For the text-containing cell, return its midpoint in [x, y] coordinate format. 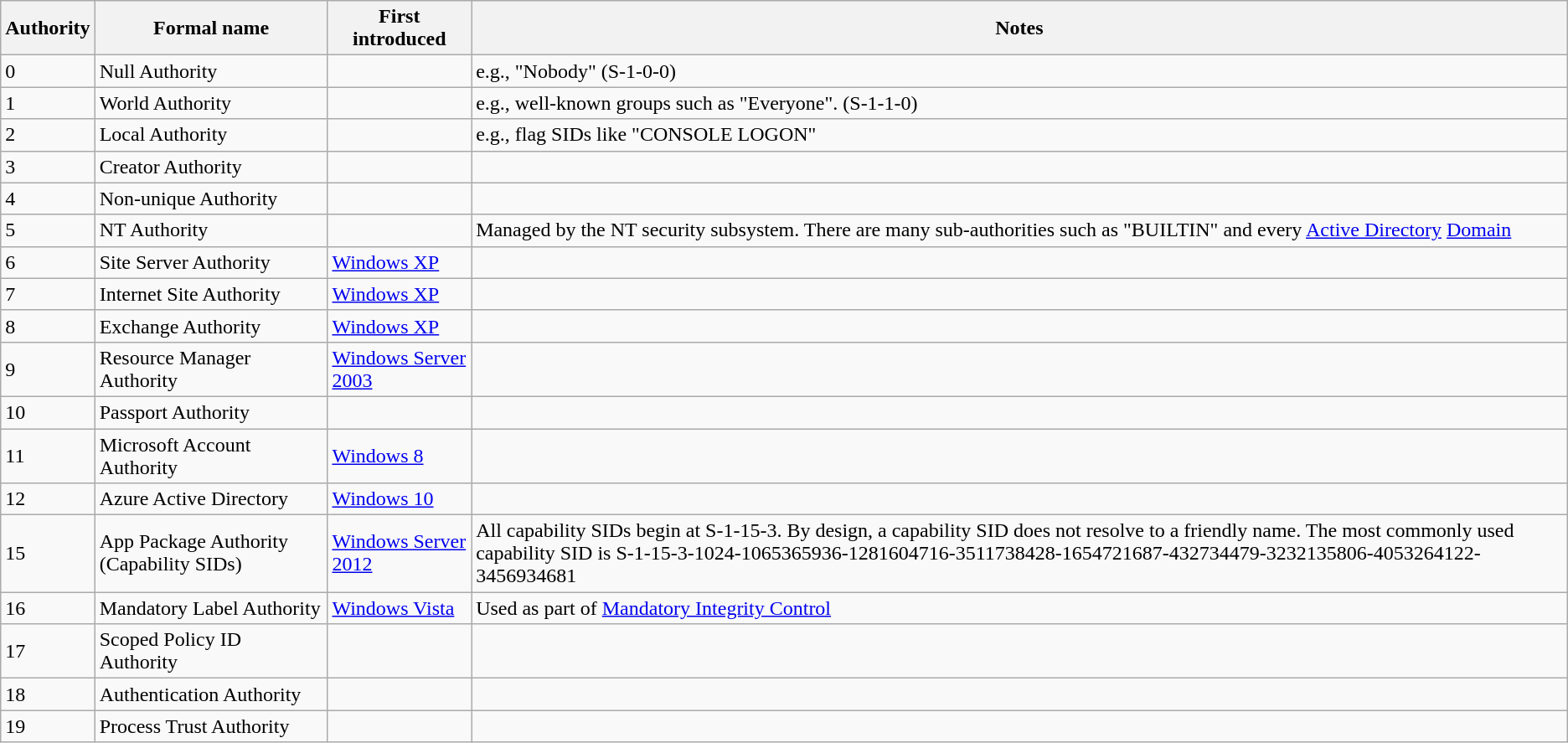
e.g., well-known groups such as "Everyone". (S-1-1-0) [1020, 103]
Authority [48, 28]
Azure Active Directory [211, 499]
2 [48, 135]
16 [48, 608]
Exchange Authority [211, 326]
Windows Server 2003 [400, 369]
Internet Site Authority [211, 294]
App Package Authority (Capability SIDs) [211, 554]
Used as part of Mandatory Integrity Control [1020, 608]
Resource Manager Authority [211, 369]
Windows 10 [400, 499]
1 [48, 103]
World Authority [211, 103]
8 [48, 326]
7 [48, 294]
Passport Authority [211, 412]
e.g., "Nobody" (S-1-0-0) [1020, 71]
17 [48, 652]
e.g., flag SIDs like "CONSOLE LOGON" [1020, 135]
19 [48, 726]
Scoped Policy ID Authority [211, 652]
5 [48, 230]
Windows Server 2012 [400, 554]
3 [48, 167]
10 [48, 412]
Authentication Authority [211, 694]
Formal name [211, 28]
Mandatory Label Authority [211, 608]
4 [48, 199]
Windows 8 [400, 456]
Null Authority [211, 71]
Site Server Authority [211, 262]
Notes [1020, 28]
12 [48, 499]
Managed by the NT security subsystem. There are many sub-authorities such as "BUILTIN" and every Active Directory Domain [1020, 230]
Creator Authority [211, 167]
Windows Vista [400, 608]
9 [48, 369]
Process Trust Authority [211, 726]
NT Authority [211, 230]
Local Authority [211, 135]
11 [48, 456]
18 [48, 694]
Non-unique Authority [211, 199]
15 [48, 554]
0 [48, 71]
6 [48, 262]
First introduced [400, 28]
Microsoft Account Authority [211, 456]
